Return the (x, y) coordinate for the center point of the cell that contains the specified text.  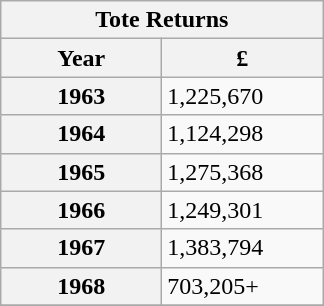
1968 (82, 286)
1,225,670 (242, 96)
1,383,794 (242, 248)
£ (242, 58)
Tote Returns (162, 20)
1966 (82, 210)
1,124,298 (242, 134)
703,205+ (242, 286)
1964 (82, 134)
Year (82, 58)
1965 (82, 172)
1963 (82, 96)
1,249,301 (242, 210)
1967 (82, 248)
1,275,368 (242, 172)
